Find where the given text appears and provide that cell's center as [X, Y] coordinate. 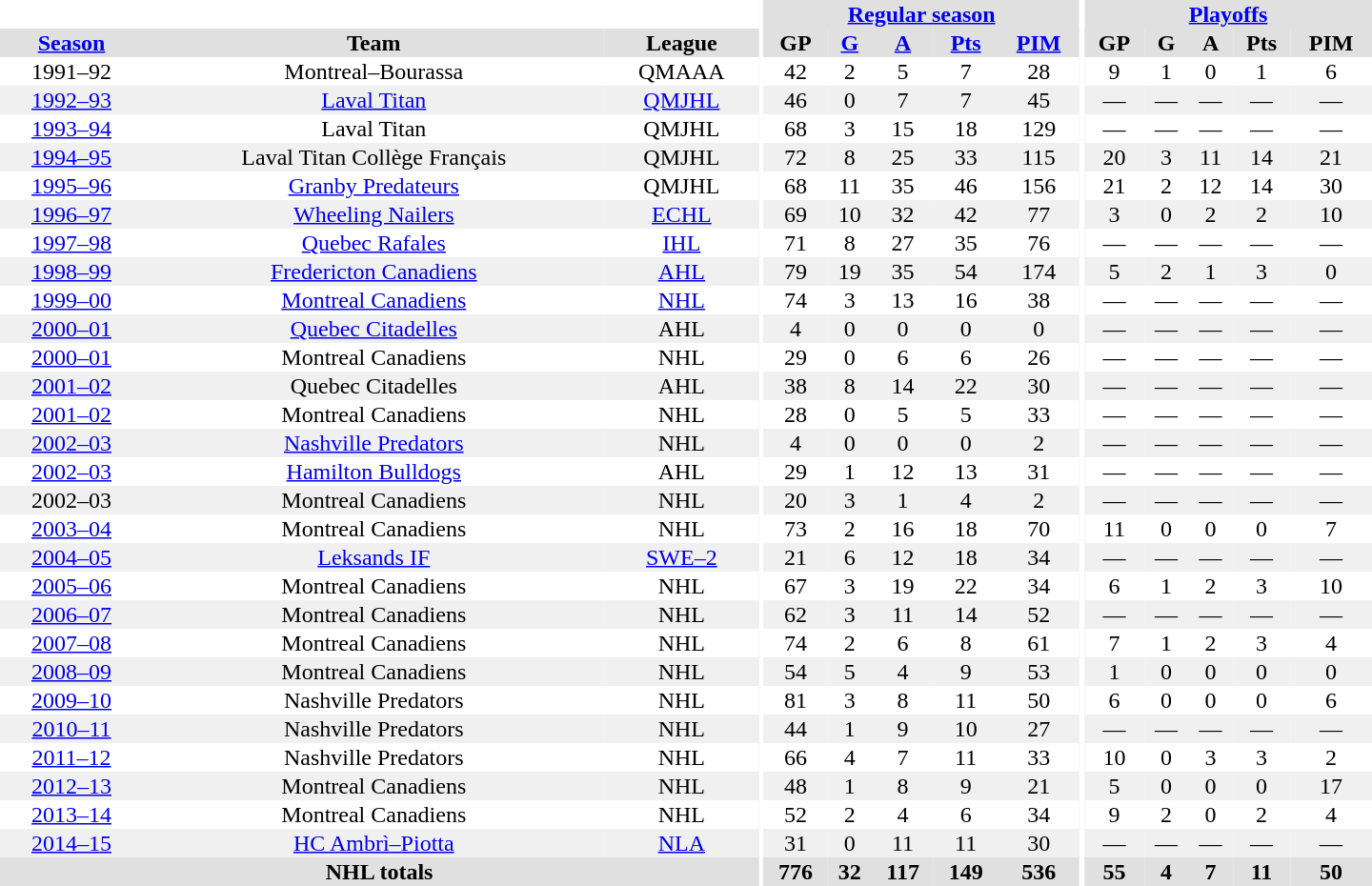
Wheeling Nailers [373, 214]
45 [1039, 100]
79 [795, 272]
QMAAA [682, 71]
1997–98 [71, 243]
115 [1039, 157]
1999–00 [71, 300]
Regular season [921, 14]
15 [903, 129]
129 [1039, 129]
536 [1039, 872]
Laval Titan Collège Français [373, 157]
ECHL [682, 214]
44 [795, 729]
Leksands IF [373, 557]
73 [795, 529]
25 [903, 157]
66 [795, 757]
Granby Predateurs [373, 186]
17 [1331, 786]
1991–92 [71, 71]
2011–12 [71, 757]
174 [1039, 272]
62 [795, 614]
776 [795, 872]
2004–05 [71, 557]
2006–07 [71, 614]
48 [795, 786]
2012–13 [71, 786]
81 [795, 700]
2014–15 [71, 843]
69 [795, 214]
2007–08 [71, 643]
76 [1039, 243]
149 [966, 872]
2005–06 [71, 586]
2009–10 [71, 700]
117 [903, 872]
Season [71, 43]
1993–94 [71, 129]
NLA [682, 843]
IHL [682, 243]
77 [1039, 214]
2003–04 [71, 529]
Hamilton Bulldogs [373, 472]
61 [1039, 643]
2013–14 [71, 815]
Team [373, 43]
NHL totals [379, 872]
SWE–2 [682, 557]
1992–93 [71, 100]
72 [795, 157]
156 [1039, 186]
55 [1115, 872]
71 [795, 243]
Playoffs [1228, 14]
League [682, 43]
70 [1039, 529]
2010–11 [71, 729]
53 [1039, 672]
26 [1039, 357]
1995–96 [71, 186]
1994–95 [71, 157]
1996–97 [71, 214]
67 [795, 586]
Quebec Rafales [373, 243]
Fredericton Canadiens [373, 272]
1998–99 [71, 272]
2008–09 [71, 672]
Montreal–Bourassa [373, 71]
HC Ambrì–Piotta [373, 843]
